Search for the cell housing the specified text and yield its [x, y] center coordinate. 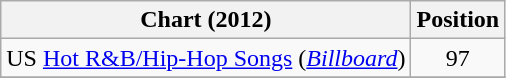
97 [458, 58]
US Hot R&B/Hip-Hop Songs (Billboard) [206, 58]
Position [458, 20]
Chart (2012) [206, 20]
